Determine the [X, Y] coordinate at the center of the cell enclosing the given text.  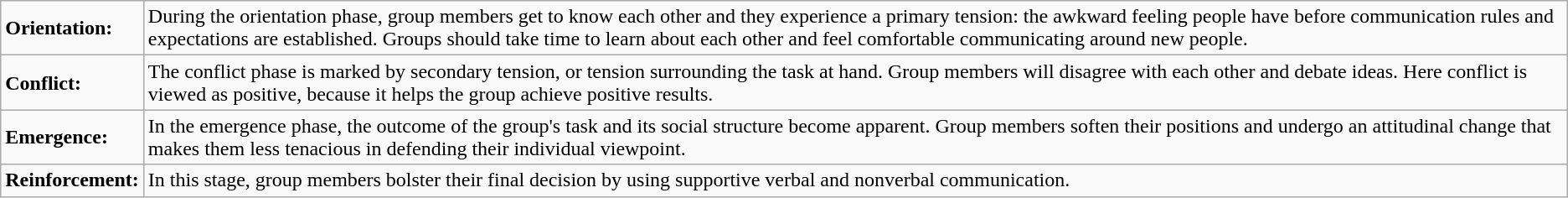
Orientation: [72, 29]
Emergence: [72, 138]
In this stage, group members bolster their final decision by using supportive verbal and nonverbal communication. [855, 180]
Conflict: [72, 82]
Reinforcement: [72, 180]
